Find where the given text appears and provide that cell's center as (x, y) coordinate. 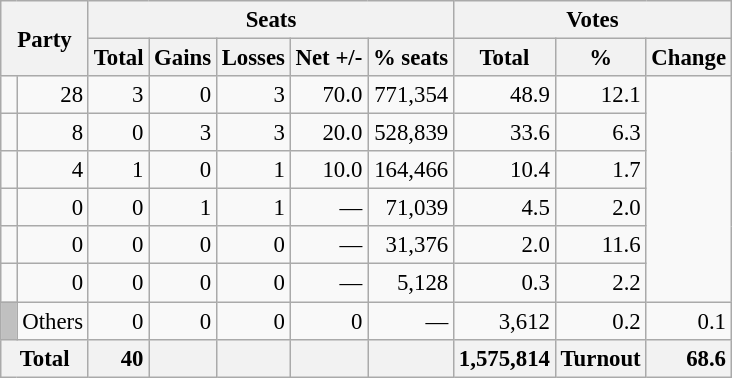
Seats (270, 20)
2.2 (600, 283)
% (600, 58)
Gains (183, 58)
20.0 (328, 133)
40 (118, 358)
5,128 (411, 283)
6.3 (600, 133)
68.6 (688, 358)
Net +/- (328, 58)
8 (52, 133)
164,466 (411, 170)
31,376 (411, 245)
0.3 (504, 283)
Party (45, 38)
1.7 (600, 170)
Change (688, 58)
% seats (411, 58)
4 (52, 170)
Votes (592, 20)
1,575,814 (504, 358)
70.0 (328, 95)
Losses (253, 58)
Others (52, 321)
0.1 (688, 321)
771,354 (411, 95)
71,039 (411, 208)
28 (52, 95)
528,839 (411, 133)
33.6 (504, 133)
10.0 (328, 170)
Turnout (600, 358)
3,612 (504, 321)
11.6 (600, 245)
12.1 (600, 95)
48.9 (504, 95)
0.2 (600, 321)
4.5 (504, 208)
10.4 (504, 170)
